Capture the cell that displays the provided text and extract its (X, Y) central coordinate. 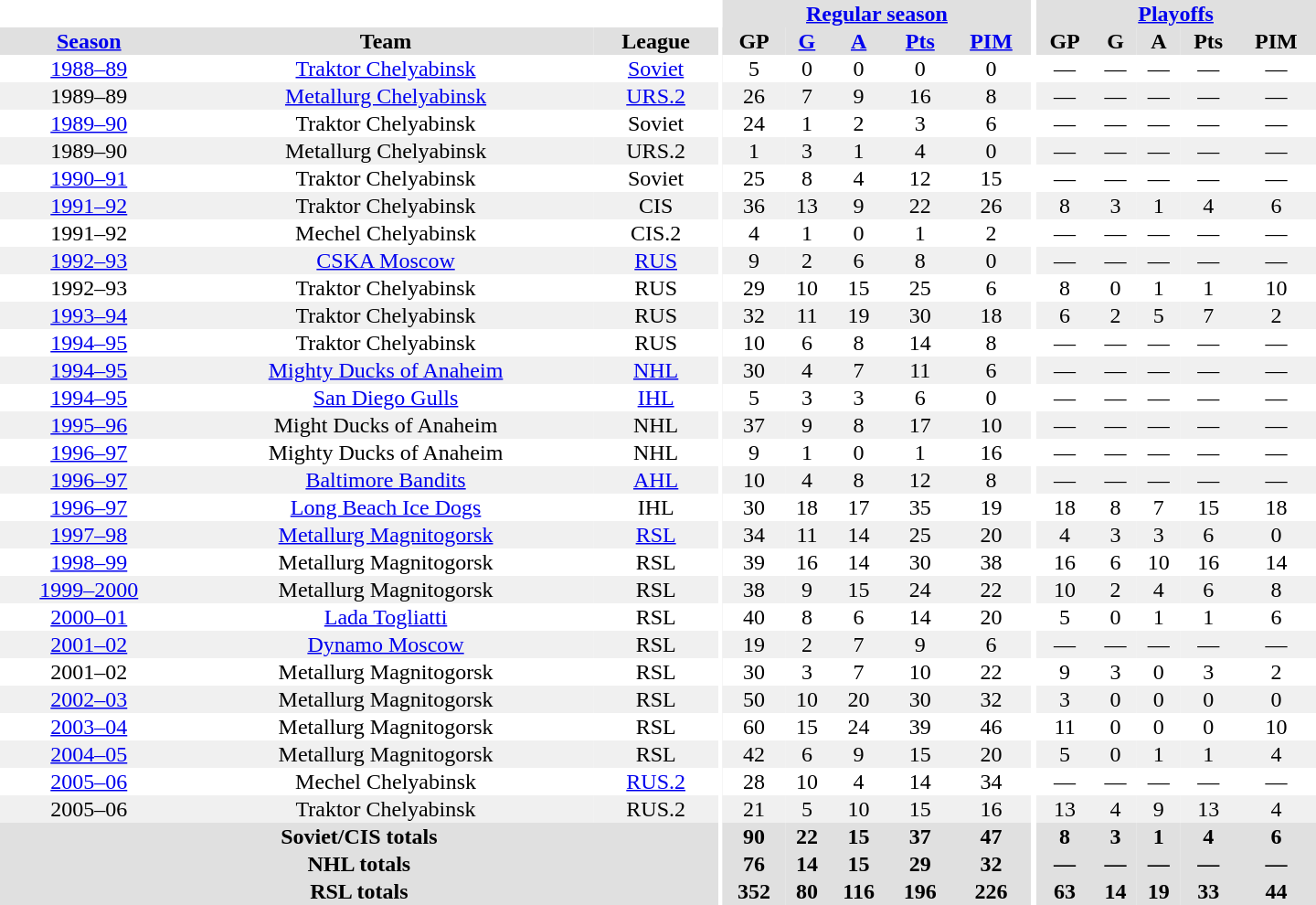
60 (754, 727)
352 (754, 891)
33 (1208, 891)
196 (920, 891)
Long Beach Ice Dogs (386, 507)
226 (991, 891)
63 (1065, 891)
Dynamo Moscow (386, 644)
1995–96 (90, 425)
44 (1276, 891)
1993–94 (90, 315)
1988–89 (90, 69)
1998–99 (90, 562)
76 (754, 864)
2002–03 (90, 699)
47 (991, 836)
2000–01 (90, 617)
2004–05 (90, 754)
50 (754, 699)
Baltimore Bandits (386, 480)
League (656, 41)
CIS.2 (656, 233)
80 (806, 891)
40 (754, 617)
28 (754, 782)
Team (386, 41)
36 (754, 206)
AHL (656, 480)
2003–04 (90, 727)
Lada Togliatti (386, 617)
Season (90, 41)
1999–2000 (90, 590)
CSKA Moscow (386, 261)
1997–98 (90, 535)
90 (754, 836)
Playoffs (1175, 14)
35 (920, 507)
116 (859, 891)
1989–89 (90, 96)
NHL totals (359, 864)
46 (991, 727)
42 (754, 754)
RSL totals (359, 891)
CIS (656, 206)
Soviet/CIS totals (359, 836)
Regular season (877, 14)
21 (754, 809)
Might Ducks of Anaheim (386, 425)
San Diego Gulls (386, 398)
1990–91 (90, 178)
